Find where the given text appears and provide that cell's center as [x, y] coordinate. 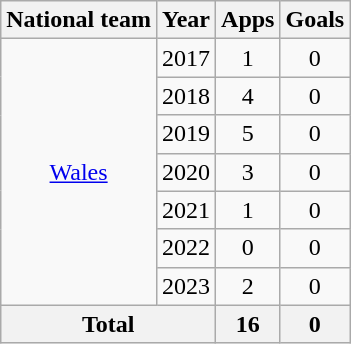
2019 [186, 134]
2018 [186, 96]
2021 [186, 210]
3 [248, 172]
Total [108, 324]
2 [248, 286]
5 [248, 134]
Year [186, 20]
Apps [248, 20]
2023 [186, 286]
National team [79, 20]
Goals [315, 20]
2017 [186, 58]
2020 [186, 172]
16 [248, 324]
2022 [186, 248]
Wales [79, 172]
4 [248, 96]
